Capture the cell that displays the provided text and extract its [x, y] central coordinate. 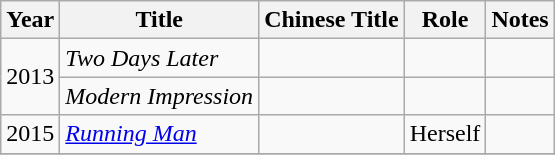
2013 [30, 77]
Running Man [160, 134]
Role [445, 20]
Notes [520, 20]
2015 [30, 134]
Herself [445, 134]
Year [30, 20]
Chinese Title [332, 20]
Modern Impression [160, 96]
Two Days Later [160, 58]
Title [160, 20]
